From the cell containing the given text, extract its center point as [X, Y] coordinate. 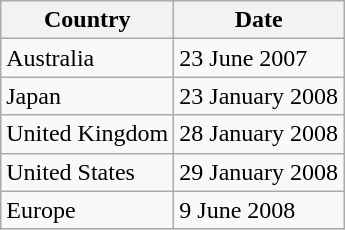
29 January 2008 [259, 172]
23 June 2007 [259, 58]
Country [88, 20]
9 June 2008 [259, 210]
Australia [88, 58]
United States [88, 172]
Date [259, 20]
23 January 2008 [259, 96]
Europe [88, 210]
Japan [88, 96]
United Kingdom [88, 134]
28 January 2008 [259, 134]
